Provide the [x, y] coordinate of the cell's center where the given text is located.  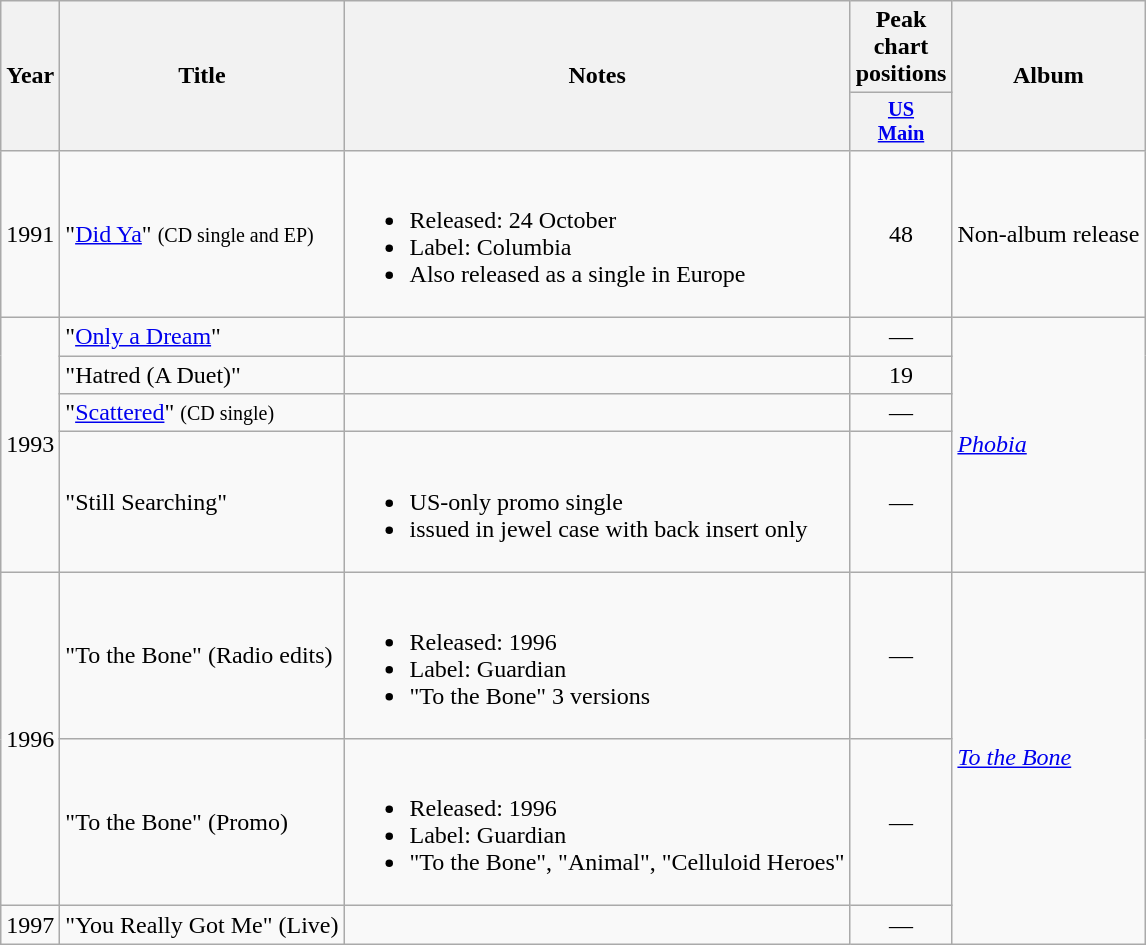
"To the Bone" (Radio edits) [202, 656]
Year [30, 76]
48 [901, 234]
1997 [30, 925]
Peak chart positions [901, 47]
Notes [597, 76]
US-only promo singleissued in jewel case with back insert only [597, 502]
"You Really Got Me" (Live) [202, 925]
Phobia [1048, 445]
"Still Searching" [202, 502]
19 [901, 375]
"Did Ya" (CD single and EP) [202, 234]
Non-album release [1048, 234]
Released: 1996Label: Guardian"To the Bone", "Animal", "Celluloid Heroes" [597, 822]
Released: 24 OctoberLabel: ColumbiaAlso released as a single in Europe [597, 234]
1993 [30, 445]
"Hatred (A Duet)" [202, 375]
"Scattered" (CD single) [202, 413]
1996 [30, 739]
"To the Bone" (Promo) [202, 822]
1991 [30, 234]
Title [202, 76]
USMain [901, 122]
Album [1048, 76]
To the Bone [1048, 758]
Released: 1996Label: Guardian"To the Bone" 3 versions [597, 656]
"Only a Dream" [202, 337]
